Return [X, Y] of the center of cell containing provided text 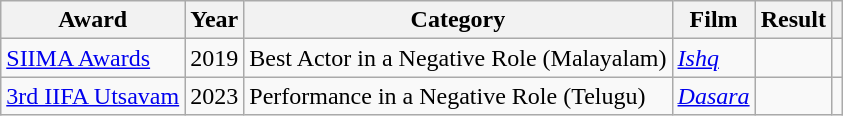
2023 [214, 96]
Year [214, 20]
Award [93, 20]
Result [793, 20]
Category [458, 20]
SIIMA Awards [93, 58]
Film [714, 20]
Dasara [714, 96]
Ishq [714, 58]
3rd IIFA Utsavam [93, 96]
Best Actor in a Negative Role (Malayalam) [458, 58]
Performance in a Negative Role (Telugu) [458, 96]
2019 [214, 58]
